Search for the cell housing the specified text and yield its (X, Y) center coordinate. 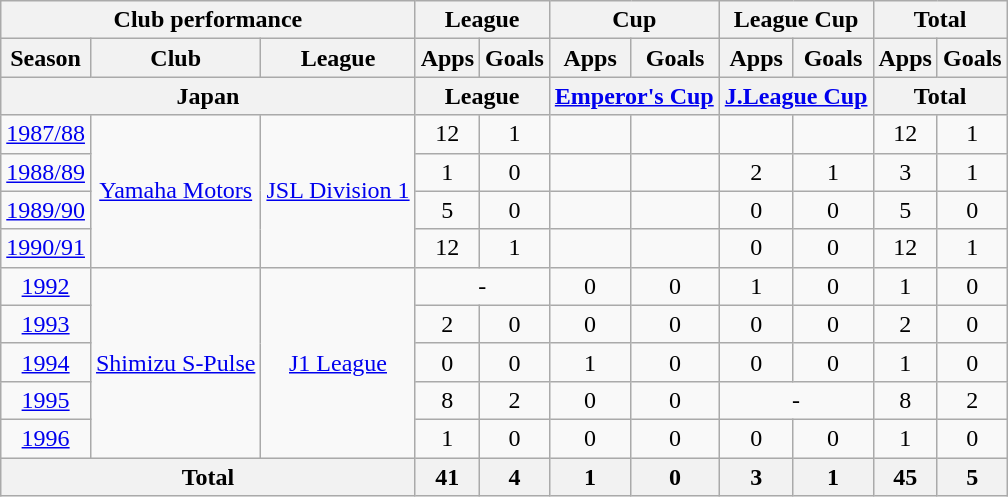
J1 League (338, 362)
1989/90 (46, 210)
Japan (208, 96)
Emperor's Cup (634, 96)
4 (515, 477)
JSL Division 1 (338, 191)
1988/89 (46, 172)
1996 (46, 438)
Season (46, 58)
Club (175, 58)
Club performance (208, 20)
1990/91 (46, 248)
1995 (46, 400)
1987/88 (46, 134)
Shimizu S-Pulse (175, 362)
Cup (634, 20)
Yamaha Motors (175, 191)
45 (905, 477)
1993 (46, 324)
League Cup (796, 20)
41 (447, 477)
1992 (46, 286)
1994 (46, 362)
J.League Cup (796, 96)
